Search for the cell housing the specified text and yield its [x, y] center coordinate. 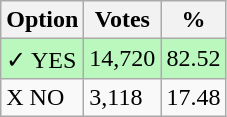
Votes [122, 20]
82.52 [194, 59]
X NO [42, 97]
% [194, 20]
17.48 [194, 97]
14,720 [122, 59]
✓ YES [42, 59]
3,118 [122, 97]
Option [42, 20]
